Determine the [X, Y] coordinate at the center of the cell enclosing the given text.  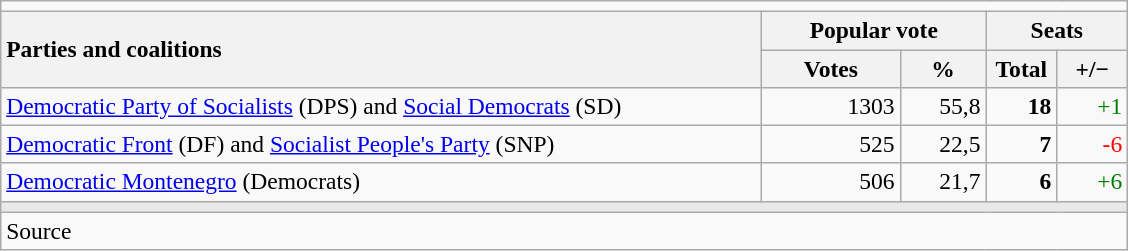
-6 [1092, 144]
Votes [831, 68]
+1 [1092, 106]
21,7 [943, 182]
6 [1022, 182]
+6 [1092, 182]
Democratic Party of Socialists (DPS) and Social Democrats (SD) [382, 106]
% [943, 68]
1303 [831, 106]
+/− [1092, 68]
Source [564, 231]
525 [831, 144]
Total [1022, 68]
18 [1022, 106]
Seats [1057, 30]
Parties and coalitions [382, 49]
Popular vote [874, 30]
506 [831, 182]
Democratic Front (DF) and Socialist People's Party (SNP) [382, 144]
7 [1022, 144]
22,5 [943, 144]
Democratic Montenegro (Democrats) [382, 182]
55,8 [943, 106]
